Scan for the cell matching the given text and deliver its (x, y) coordinate at center. 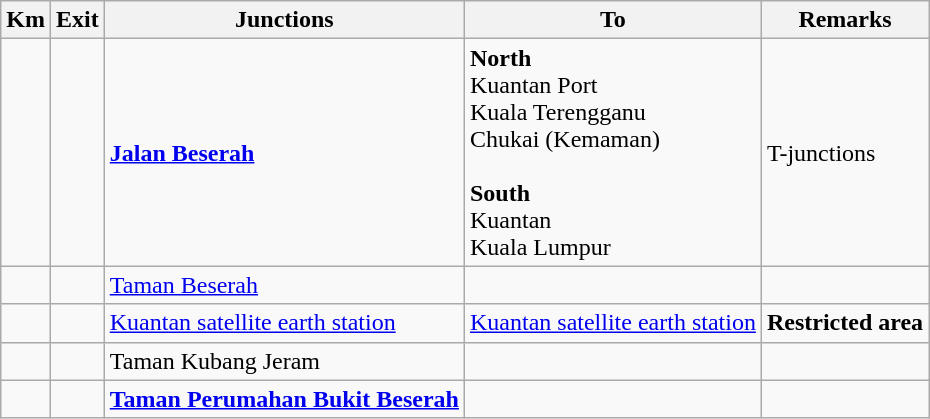
Remarks (844, 20)
Taman Beserah (284, 285)
Taman Kubang Jeram (284, 361)
T-junctions (844, 152)
Junctions (284, 20)
Km (26, 20)
Restricted area (844, 323)
Exit (77, 20)
Taman Perumahan Bukit Beserah (284, 399)
Jalan Beserah (284, 152)
North Kuantan Port Kuala Terengganu Chukai (Kemaman)South Kuantan Kuala Lumpur (612, 152)
To (612, 20)
